Search for the cell housing the specified text and yield its (X, Y) center coordinate. 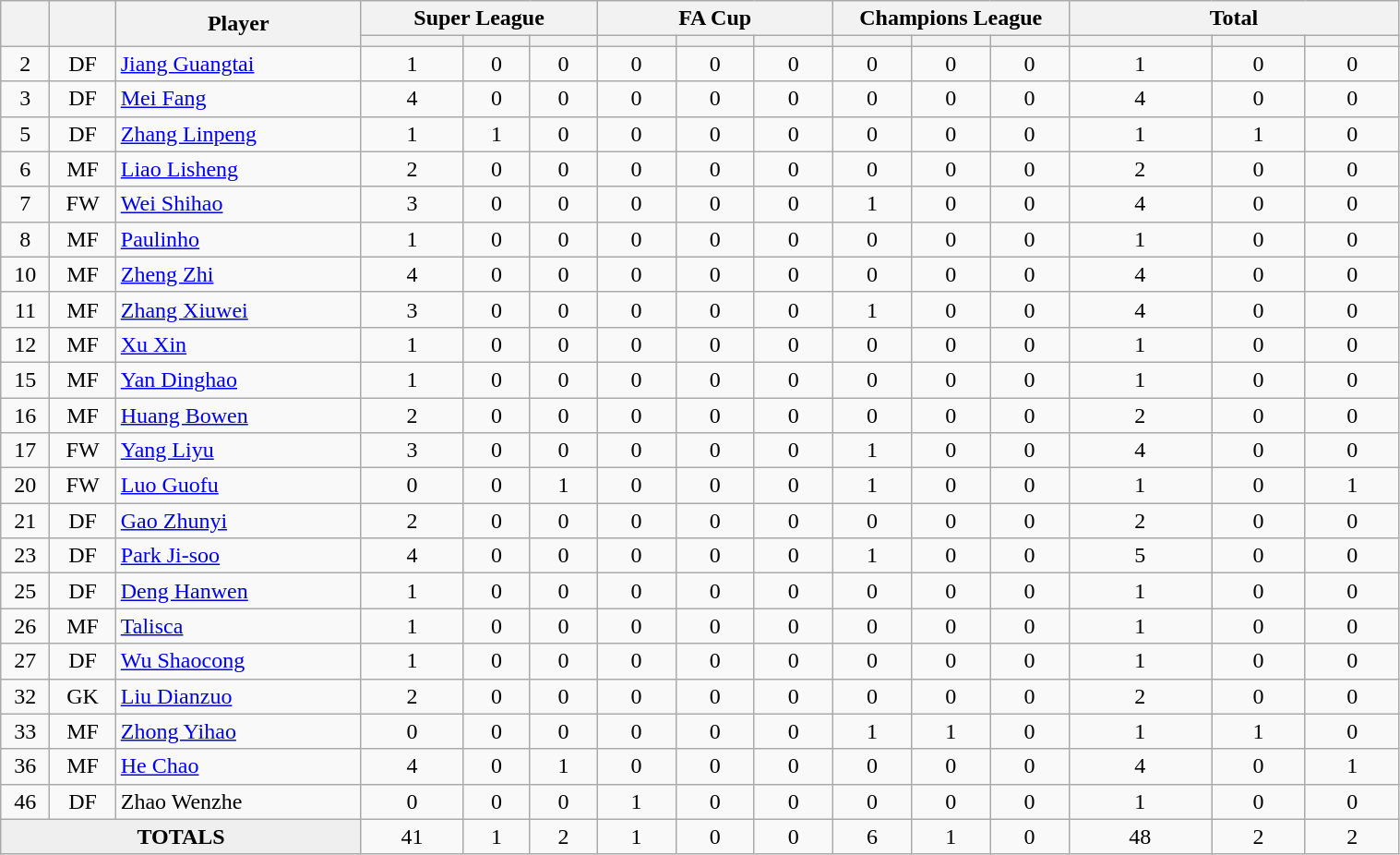
21 (26, 521)
8 (26, 239)
41 (412, 837)
27 (26, 661)
Yang Liyu (238, 451)
Yan Dinghao (238, 379)
Wu Shaocong (238, 661)
Jiang Guangtai (238, 64)
Mei Fang (238, 99)
32 (26, 696)
20 (26, 486)
Deng Hanwen (238, 591)
36 (26, 766)
FA Cup (715, 18)
GK (83, 696)
Huang Bowen (238, 415)
Xu Xin (238, 344)
Player (238, 24)
16 (26, 415)
23 (26, 556)
Luo Guofu (238, 486)
Paulinho (238, 239)
Zhong Yihao (238, 731)
Park Ji-soo (238, 556)
Champions League (951, 18)
Gao Zhunyi (238, 521)
11 (26, 309)
12 (26, 344)
Talisca (238, 626)
15 (26, 379)
33 (26, 731)
Liu Dianzuo (238, 696)
Liao Lisheng (238, 169)
Zhang Linpeng (238, 134)
10 (26, 274)
Zheng Zhi (238, 274)
Zhao Wenzhe (238, 801)
Wei Shihao (238, 204)
Super League (479, 18)
He Chao (238, 766)
Zhang Xiuwei (238, 309)
Total (1234, 18)
17 (26, 451)
7 (26, 204)
25 (26, 591)
26 (26, 626)
46 (26, 801)
48 (1141, 837)
TOTALS (181, 837)
